Pinpoint the cell where the given text exists, returning its (X, Y) midpoint coordinate. 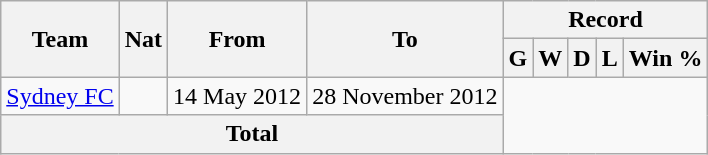
W (550, 58)
Sydney FC (60, 96)
D (582, 58)
Record (606, 20)
Team (60, 39)
Win % (666, 58)
G (518, 58)
From (238, 39)
28 November 2012 (405, 96)
L (610, 58)
14 May 2012 (238, 96)
Total (252, 134)
Nat (143, 39)
To (405, 39)
